Output the (X, Y) coordinate of the center of the cell containing the given text.  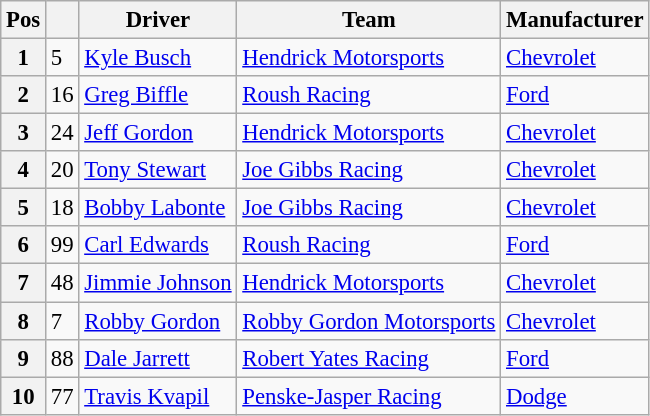
3 (24, 133)
6 (24, 245)
8 (24, 321)
Robby Gordon Motorsports (369, 321)
Greg Biffle (158, 95)
24 (62, 133)
Manufacturer (575, 20)
Bobby Labonte (158, 208)
10 (24, 396)
Tony Stewart (158, 170)
Robert Yates Racing (369, 358)
77 (62, 396)
Team (369, 20)
9 (24, 358)
1 (24, 58)
Robby Gordon (158, 321)
4 (24, 170)
Travis Kvapil (158, 396)
Carl Edwards (158, 245)
99 (62, 245)
Jimmie Johnson (158, 283)
2 (24, 95)
Kyle Busch (158, 58)
Pos (24, 20)
Dodge (575, 396)
Jeff Gordon (158, 133)
20 (62, 170)
88 (62, 358)
16 (62, 95)
Driver (158, 20)
48 (62, 283)
Penske-Jasper Racing (369, 396)
Dale Jarrett (158, 358)
18 (62, 208)
